Determine the [x, y] coordinate at the center of the cell enclosing the given text.  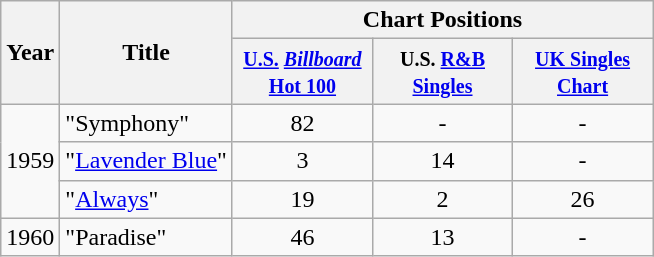
26 [583, 199]
14 [442, 161]
3 [302, 161]
U.S. R&B Singles [442, 72]
"Symphony" [146, 123]
UK Singles Chart [583, 72]
2 [442, 199]
U.S. Billboard Hot 100 [302, 72]
"Paradise" [146, 237]
1959 [30, 161]
"Always" [146, 199]
"Lavender Blue" [146, 161]
46 [302, 237]
Chart Positions [442, 20]
1960 [30, 237]
Year [30, 52]
13 [442, 237]
Title [146, 52]
19 [302, 199]
82 [302, 123]
